Detect which cell encompasses the target text, then output its [x, y] center coordinate. 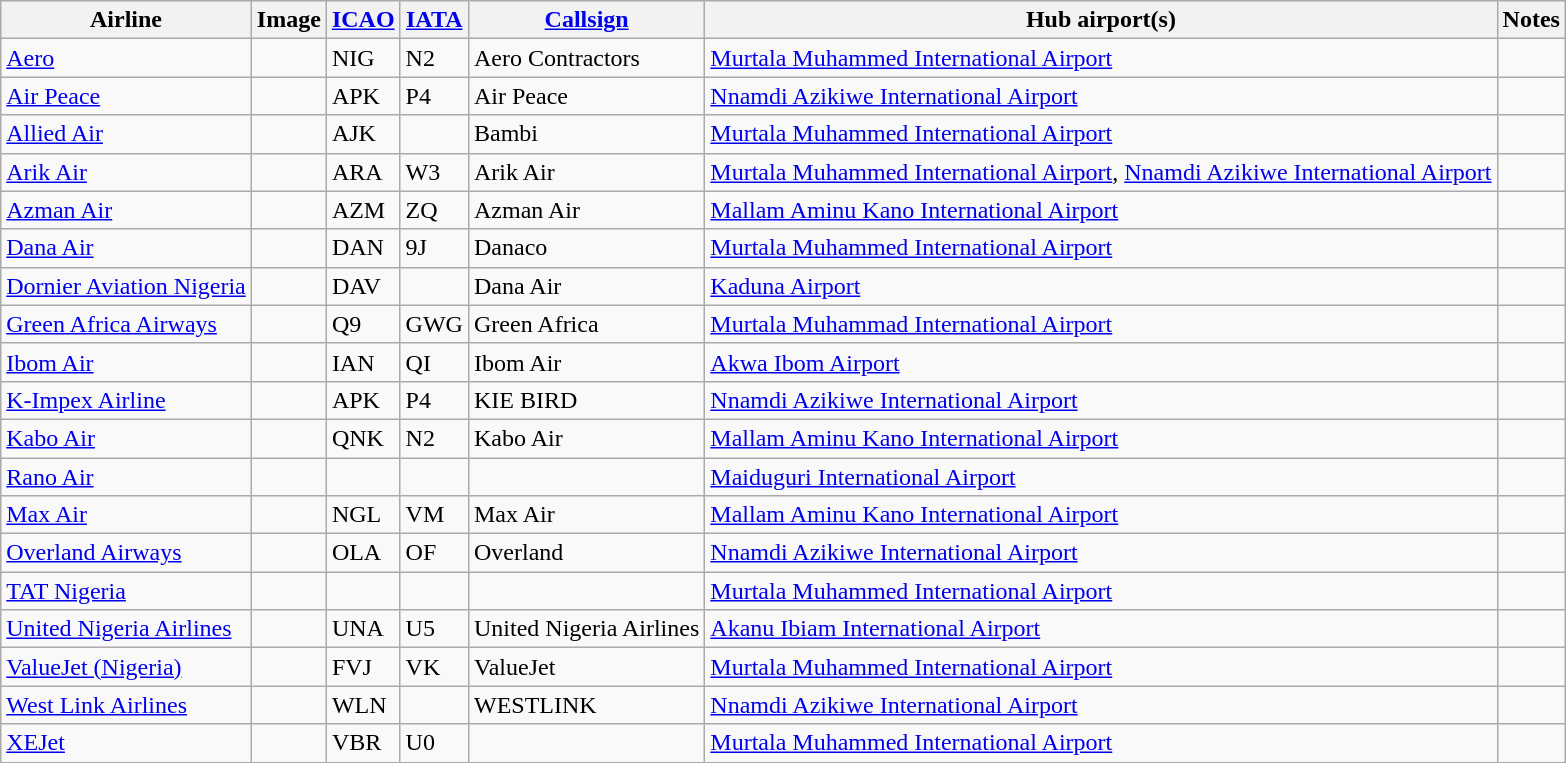
Overland Airways [126, 553]
Green Africa Airways [126, 324]
XEJet [126, 743]
Akanu Ibiam International Airport [1101, 629]
Dornier Aviation Nigeria [126, 286]
Maiduguri International Airport [1101, 477]
VBR [363, 743]
UNA [363, 629]
Allied Air [126, 134]
Green Africa [586, 324]
KIE BIRD [586, 400]
Bambi [586, 134]
U0 [434, 743]
Notes [1531, 20]
Akwa Ibom Airport [1101, 362]
9J [434, 248]
Overland [586, 553]
WLN [363, 705]
Murtala Muhammed International Airport, Nnamdi Azikiwe International Airport [1101, 172]
DAV [363, 286]
IATA [434, 20]
U5 [434, 629]
West Link Airlines [126, 705]
OLA [363, 553]
FVJ [363, 667]
OF [434, 553]
DAN [363, 248]
Kaduna Airport [1101, 286]
W3 [434, 172]
Aero [126, 58]
AJK [363, 134]
ValueJet [586, 667]
ICAO [363, 20]
WESTLINK [586, 705]
AZM [363, 210]
GWG [434, 324]
Danaco [586, 248]
VM [434, 515]
NGL [363, 515]
Murtala Muhammad International Airport [1101, 324]
NIG [363, 58]
ZQ [434, 210]
ARA [363, 172]
Image [288, 20]
K-Impex Airline [126, 400]
Rano Air [126, 477]
VK [434, 667]
QI [434, 362]
TAT Nigeria [126, 591]
Q9 [363, 324]
Callsign [586, 20]
Aero Contractors [586, 58]
Hub airport(s) [1101, 20]
Airline [126, 20]
QNK [363, 438]
IAN [363, 362]
ValueJet (Nigeria) [126, 667]
